Capture the cell that displays the provided text and extract its (x, y) central coordinate. 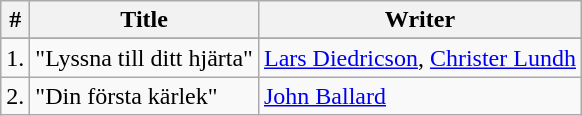
1. (16, 58)
2. (16, 96)
# (16, 20)
"Din första kärlek" (144, 96)
Writer (420, 20)
"Lyssna till ditt hjärta" (144, 58)
John Ballard (420, 96)
Title (144, 20)
Lars Diedricson, Christer Lundh (420, 58)
